Return the (X, Y) coordinate for the center point of the cell that contains the specified text.  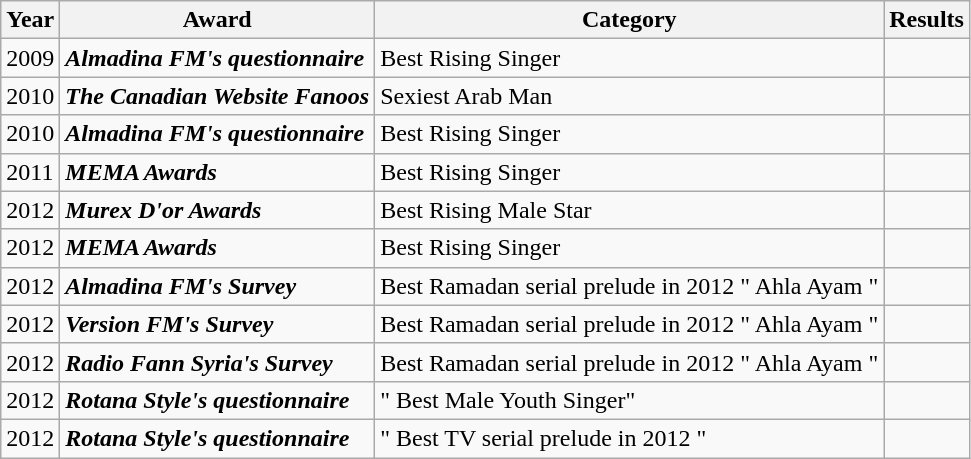
Sexiest Arab Man (630, 96)
Murex D'or Awards (218, 210)
" Best TV serial prelude in 2012 " (630, 438)
Version FM's Survey (218, 324)
Best Rising Male Star (630, 210)
Award (218, 20)
Category (630, 20)
Almadina FM's Survey (218, 286)
" Best Male Youth Singer" (630, 400)
Radio Fann Syria's Survey (218, 362)
Year (30, 20)
2009 (30, 58)
2011 (30, 172)
The Canadian Website Fanoos (218, 96)
Results (927, 20)
